Return the (X, Y) coordinate for the center point of the cell that contains the specified text.  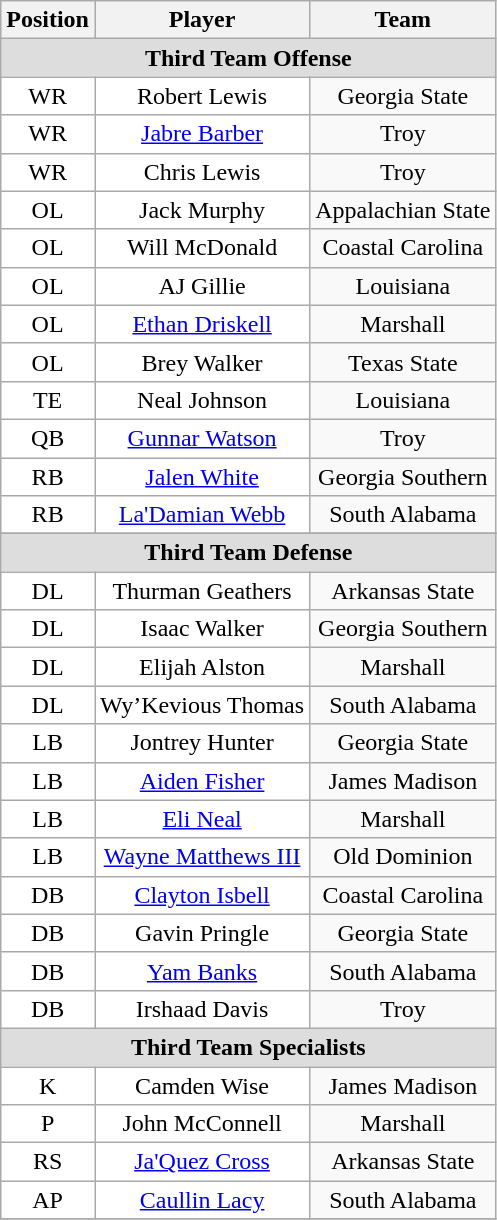
Robert Lewis (202, 96)
Aiden Fisher (202, 781)
Camden Wise (202, 1085)
Caullin Lacy (202, 1200)
Eli Neal (202, 819)
Jontrey Hunter (202, 743)
Third Team Specialists (248, 1047)
Third Team Defense (248, 553)
Jabre Barber (202, 134)
Gavin Pringle (202, 933)
QB (48, 438)
Irshaad Davis (202, 1009)
Ja'Quez Cross (202, 1162)
Position (48, 20)
Chris Lewis (202, 172)
Wy’Kevious Thomas (202, 705)
Third Team Offense (248, 58)
Gunnar Watson (202, 438)
Jack Murphy (202, 210)
Elijah Alston (202, 667)
K (48, 1085)
Yam Banks (202, 971)
Thurman Geathers (202, 591)
AP (48, 1200)
Appalachian State (403, 210)
Neal Johnson (202, 400)
RS (48, 1162)
Old Dominion (403, 857)
Brey Walker (202, 362)
Isaac Walker (202, 629)
John McConnell (202, 1124)
Ethan Driskell (202, 324)
La'Damian Webb (202, 515)
Wayne Matthews III (202, 857)
Will McDonald (202, 248)
TE (48, 400)
Player (202, 20)
AJ Gillie (202, 286)
Texas State (403, 362)
Clayton Isbell (202, 895)
Jalen White (202, 477)
Team (403, 20)
P (48, 1124)
